Find where the given text appears and provide that cell's center as (X, Y) coordinate. 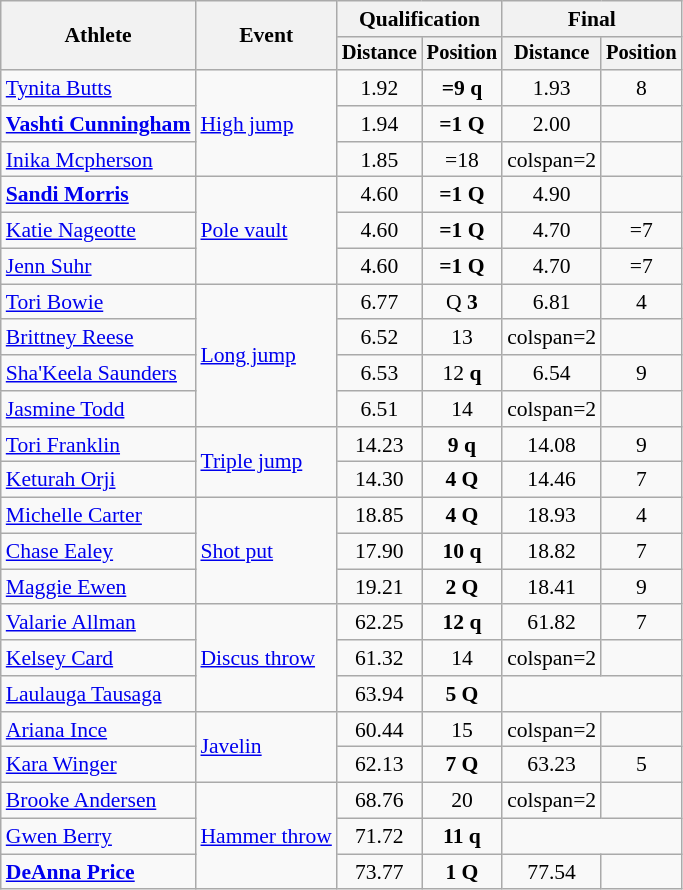
Jenn Suhr (98, 267)
63.94 (380, 694)
Discus throw (266, 658)
Inika Mcpherson (98, 160)
Kelsey Card (98, 658)
Tori Bowie (98, 302)
Shot put (266, 552)
Long jump (266, 355)
5 (641, 765)
18.85 (380, 516)
61.82 (552, 623)
High jump (266, 124)
14.23 (380, 445)
Ariana Ince (98, 730)
68.76 (380, 801)
Brooke Andersen (98, 801)
Michelle Carter (98, 516)
8 (641, 88)
77.54 (552, 872)
1.92 (380, 88)
11 q (462, 837)
Tynita Butts (98, 88)
62.25 (380, 623)
Final (592, 19)
Event (266, 36)
Keturah Orji (98, 480)
18.82 (552, 552)
Q 3 (462, 302)
60.44 (380, 730)
61.32 (380, 658)
7 Q (462, 765)
=18 (462, 160)
Chase Ealey (98, 552)
4.90 (552, 195)
15 (462, 730)
Sandi Morris (98, 195)
14.30 (380, 480)
Tori Franklin (98, 445)
6.77 (380, 302)
Hammer throw (266, 836)
19.21 (380, 587)
62.13 (380, 765)
6.52 (380, 338)
13 (462, 338)
Laulauga Tausaga (98, 694)
Jasmine Todd (98, 409)
Triple jump (266, 462)
Maggie Ewen (98, 587)
1.85 (380, 160)
Brittney Reese (98, 338)
Javelin (266, 748)
6.53 (380, 373)
1 Q (462, 872)
Pole vault (266, 230)
Valarie Allman (98, 623)
6.54 (552, 373)
Qualification (420, 19)
14.46 (552, 480)
2.00 (552, 124)
6.51 (380, 409)
Gwen Berry (98, 837)
20 (462, 801)
14.08 (552, 445)
9 q (462, 445)
18.93 (552, 516)
10 q (462, 552)
=9 q (462, 88)
Athlete (98, 36)
5 Q (462, 694)
Katie Nageotte (98, 231)
Sha'Keela Saunders (98, 373)
Kara Winger (98, 765)
1.93 (552, 88)
DeAnna Price (98, 872)
17.90 (380, 552)
6.81 (552, 302)
18.41 (552, 587)
1.94 (380, 124)
71.72 (380, 837)
2 Q (462, 587)
73.77 (380, 872)
63.23 (552, 765)
Vashti Cunningham (98, 124)
